Provide the [X, Y] coordinate of the cell's center where the given text is located.  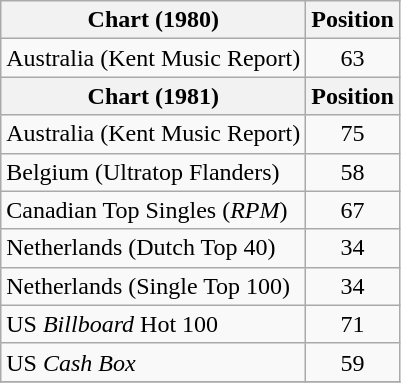
Belgium (Ultratop Flanders) [154, 172]
Netherlands (Single Top 100) [154, 286]
US Billboard Hot 100 [154, 324]
67 [353, 210]
Chart (1981) [154, 96]
Netherlands (Dutch Top 40) [154, 248]
US Cash Box [154, 362]
75 [353, 134]
Canadian Top Singles (RPM) [154, 210]
Chart (1980) [154, 20]
58 [353, 172]
71 [353, 324]
59 [353, 362]
63 [353, 58]
